Determine the [X, Y] coordinate at the center of the cell enclosing the given text.  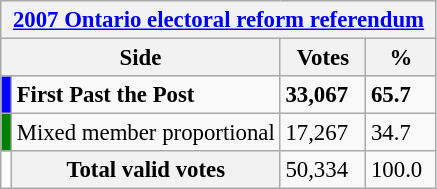
2007 Ontario electoral reform referendum [219, 20]
33,067 [323, 95]
65.7 [402, 95]
% [402, 58]
First Past the Post [146, 95]
Mixed member proportional [146, 133]
17,267 [323, 133]
Votes [323, 58]
34.7 [402, 133]
Side [140, 58]
50,334 [323, 170]
100.0 [402, 170]
Total valid votes [146, 170]
